For the text-containing cell, return its midpoint in (x, y) coordinate format. 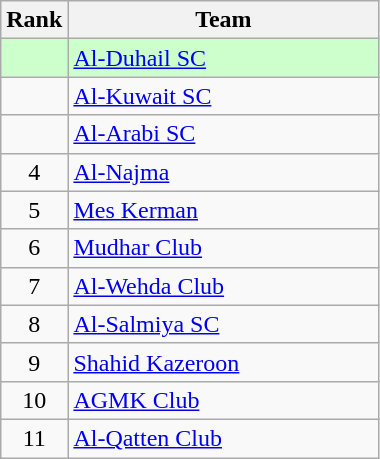
Al-Kuwait SC (224, 96)
Al-Najma (224, 172)
4 (34, 172)
5 (34, 210)
8 (34, 324)
Al-Wehda Club (224, 286)
7 (34, 286)
Al-Salmiya SC (224, 324)
Team (224, 20)
6 (34, 248)
11 (34, 438)
Mes Kerman (224, 210)
AGMK Club (224, 400)
Al-Qatten Club (224, 438)
Shahid Kazeroon (224, 362)
10 (34, 400)
Al-Duhail SC (224, 58)
9 (34, 362)
Al-Arabi SC (224, 134)
Rank (34, 20)
Mudhar Club (224, 248)
